From the cell containing the given text, extract its center point as [x, y] coordinate. 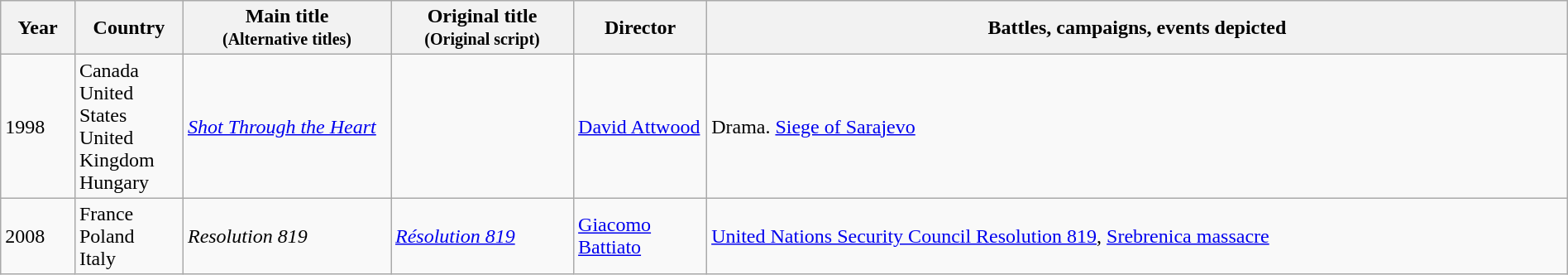
CanadaUnited StatesUnited KingdomHungary [129, 126]
Main title(Alternative titles) [286, 28]
Drama. Siege of Sarajevo [1138, 126]
Year [38, 28]
Director [640, 28]
Battles, campaigns, events depicted [1138, 28]
2008 [38, 236]
Original title(Original script) [481, 28]
1998 [38, 126]
United Nations Security Council Resolution 819, Srebrenica massacre [1138, 236]
FrancePolandItaly [129, 236]
Giacomo Battiato [640, 236]
Résolution 819 [481, 236]
Resolution 819 [286, 236]
Country [129, 28]
Shot Through the Heart [286, 126]
David Attwood [640, 126]
